Scan for the cell matching the given text and deliver its [X, Y] coordinate at center. 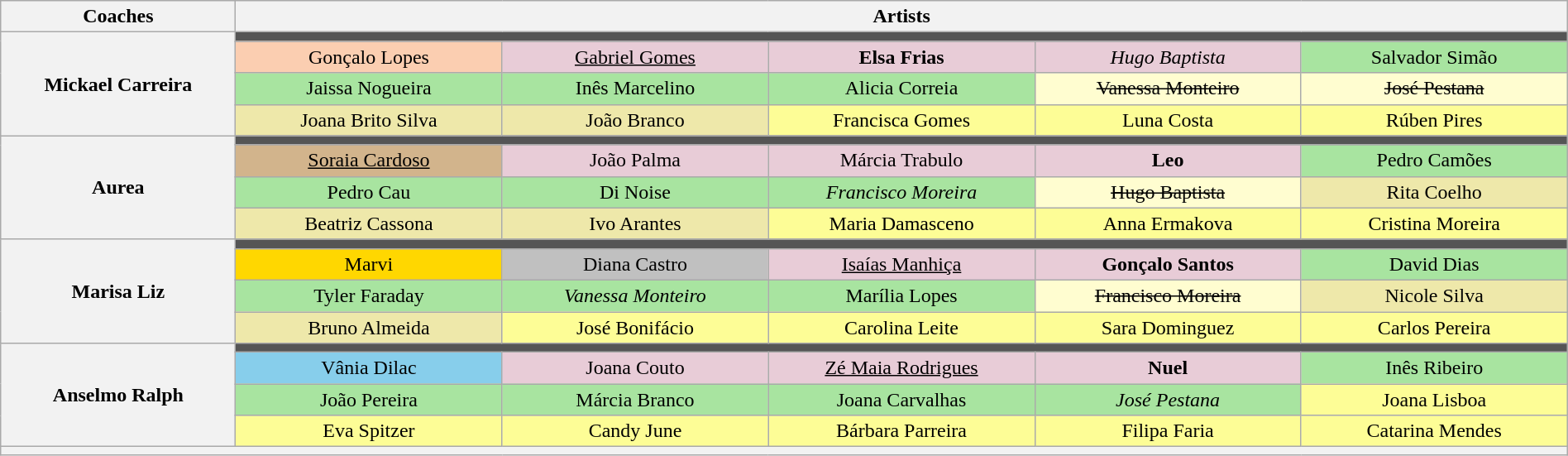
Carlos Pereira [1434, 327]
Mickael Carreira [118, 84]
Candy June [635, 431]
Marília Lopes [901, 295]
Márcia Branco [635, 400]
Catarina Mendes [1434, 431]
Filipa Faria [1168, 431]
Anna Ermakova [1168, 223]
Zé Maia Rodrigues [901, 368]
Coaches [118, 17]
Gonçalo Lopes [369, 57]
João Branco [635, 120]
Aurea [118, 187]
Joana Lisboa [1434, 400]
Soraia Cardoso [369, 161]
Di Noise [635, 192]
Tyler Faraday [369, 295]
Marvi [369, 264]
Anselmo Ralph [118, 396]
João Palma [635, 161]
Maria Damasceno [901, 223]
Cristina Moreira [1434, 223]
Diana Castro [635, 264]
Jaissa Nogueira [369, 89]
Isaías Manhiça [901, 264]
Marisa Liz [118, 291]
José Bonifácio [635, 327]
Eva Spitzer [369, 431]
Leo [1168, 161]
Nicole Silva [1434, 295]
Nuel [1168, 368]
Joana Brito Silva [369, 120]
Rita Coelho [1434, 192]
Beatriz Cassona [369, 223]
Inês Ribeiro [1434, 368]
Ivo Arantes [635, 223]
Joana Carvalhas [901, 400]
Carolina Leite [901, 327]
Artists [901, 17]
David Dias [1434, 264]
Elsa Frias [901, 57]
João Pereira [369, 400]
Pedro Cau [369, 192]
Rúben Pires [1434, 120]
Vânia Dilac [369, 368]
Pedro Camões [1434, 161]
Bárbara Parreira [901, 431]
Luna Costa [1168, 120]
Sara Dominguez [1168, 327]
Gonçalo Santos [1168, 264]
Joana Couto [635, 368]
Alicia Correia [901, 89]
Francisca Gomes [901, 120]
Salvador Simão [1434, 57]
Bruno Almeida [369, 327]
Inês Marcelino [635, 89]
Márcia Trabulo [901, 161]
Gabriel Gomes [635, 57]
